Search for the cell housing the specified text and yield its [x, y] center coordinate. 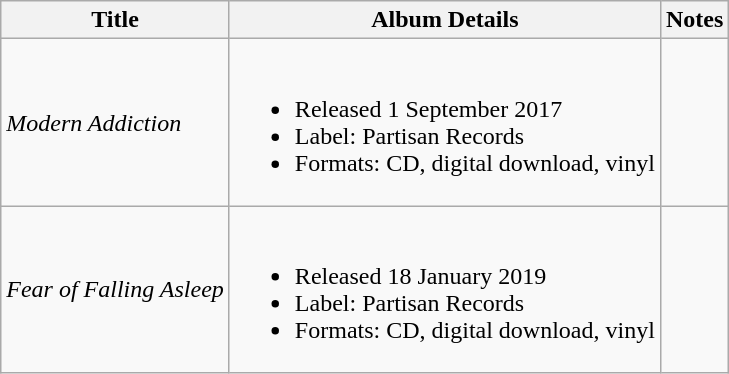
Album Details [444, 20]
Modern Addiction [116, 122]
Title [116, 20]
Released 1 September 2017Label: Partisan RecordsFormats: CD, digital download, vinyl [444, 122]
Notes [694, 20]
Fear of Falling Asleep [116, 290]
Released 18 January 2019Label: Partisan RecordsFormats: CD, digital download, vinyl [444, 290]
